Return (X, Y) of the center of cell containing provided text 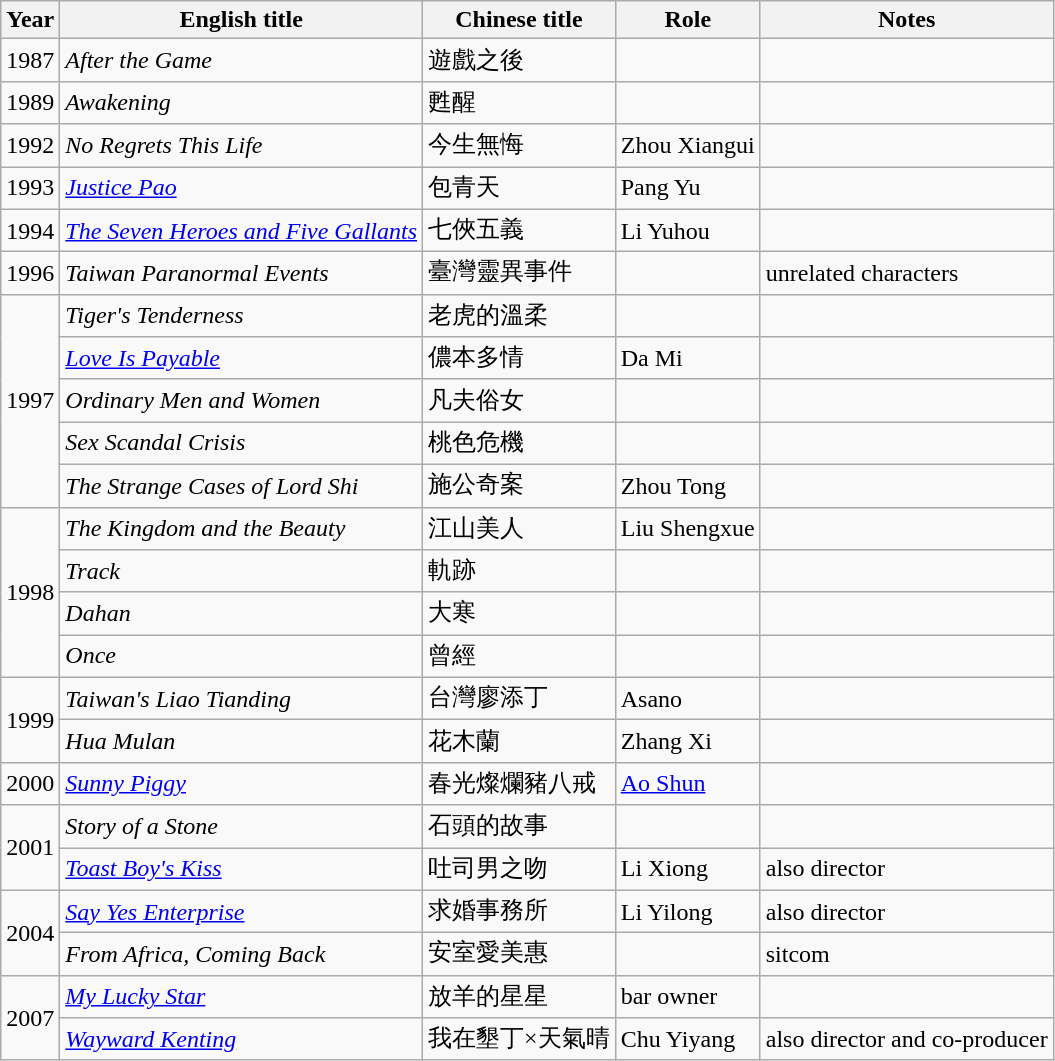
Zhou Xiangui (688, 146)
Liu Shengxue (688, 528)
石頭的故事 (520, 826)
花木蘭 (520, 742)
Hua Mulan (242, 742)
曾經 (520, 656)
1992 (30, 146)
also director and co-producer (906, 1040)
Taiwan Paranormal Events (242, 274)
Chu Yiyang (688, 1040)
1994 (30, 230)
Role (688, 20)
七俠五義 (520, 230)
2001 (30, 848)
English title (242, 20)
sitcom (906, 954)
2007 (30, 1018)
1996 (30, 274)
Toast Boy's Kiss (242, 870)
Story of a Stone (242, 826)
Year (30, 20)
Dahan (242, 614)
凡夫俗女 (520, 400)
今生無悔 (520, 146)
Tiger's Tenderness (242, 316)
My Lucky Star (242, 996)
Track (242, 572)
Pang Yu (688, 188)
臺灣靈異事件 (520, 274)
江山美人 (520, 528)
1993 (30, 188)
Chinese title (520, 20)
Sunny Piggy (242, 784)
The Strange Cases of Lord Shi (242, 486)
遊戲之後 (520, 60)
Wayward Kenting (242, 1040)
Li Yuhou (688, 230)
unrelated characters (906, 274)
Ao Shun (688, 784)
Taiwan's Liao Tianding (242, 698)
1987 (30, 60)
Zhou Tong (688, 486)
施公奇案 (520, 486)
桃色危機 (520, 444)
放羊的星星 (520, 996)
The Seven Heroes and Five Gallants (242, 230)
求婚事務所 (520, 912)
Sex Scandal Crisis (242, 444)
儂本多情 (520, 358)
Zhang Xi (688, 742)
After the Game (242, 60)
Awakening (242, 102)
吐司男之吻 (520, 870)
Ordinary Men and Women (242, 400)
Notes (906, 20)
老虎的溫柔 (520, 316)
軌跡 (520, 572)
1997 (30, 400)
The Kingdom and the Beauty (242, 528)
Once (242, 656)
1998 (30, 592)
Asano (688, 698)
Say Yes Enterprise (242, 912)
From Africa, Coming Back (242, 954)
包青天 (520, 188)
2004 (30, 932)
甦醒 (520, 102)
台灣廖添丁 (520, 698)
bar owner (688, 996)
1999 (30, 720)
Love Is Payable (242, 358)
Li Xiong (688, 870)
2000 (30, 784)
No Regrets This Life (242, 146)
我在墾丁×天氣晴 (520, 1040)
安室愛美惠 (520, 954)
春光燦爛豬八戒 (520, 784)
Li Yilong (688, 912)
大寒 (520, 614)
1989 (30, 102)
Justice Pao (242, 188)
Da Mi (688, 358)
